Capture the cell that displays the provided text and extract its [X, Y] central coordinate. 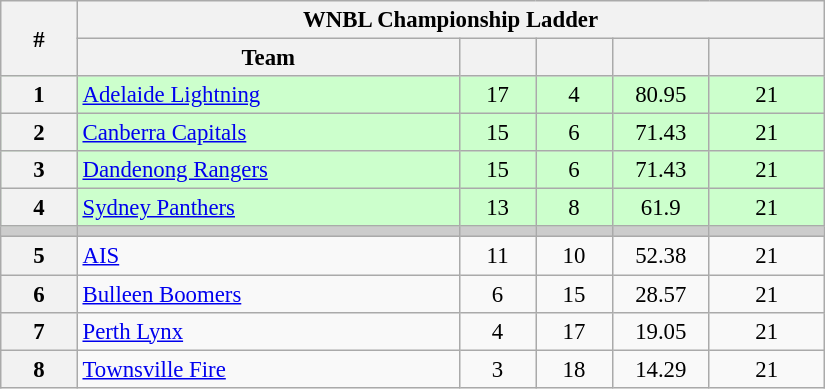
80.95 [660, 95]
19.05 [660, 331]
14.29 [660, 369]
Dandenong Rangers [268, 170]
28.57 [660, 294]
1 [39, 95]
Adelaide Lightning [268, 95]
7 [39, 331]
13 [497, 208]
Perth Lynx [268, 331]
Townsville Fire [268, 369]
5 [39, 256]
AIS [268, 256]
WNBL Championship Ladder [450, 20]
52.38 [660, 256]
18 [574, 369]
Sydney Panthers [268, 208]
10 [574, 256]
Canberra Capitals [268, 133]
# [39, 38]
61.9 [660, 208]
11 [497, 256]
Bulleen Boomers [268, 294]
2 [39, 133]
Team [268, 58]
